Provide the [x, y] coordinate of the cell's center where the given text is located.  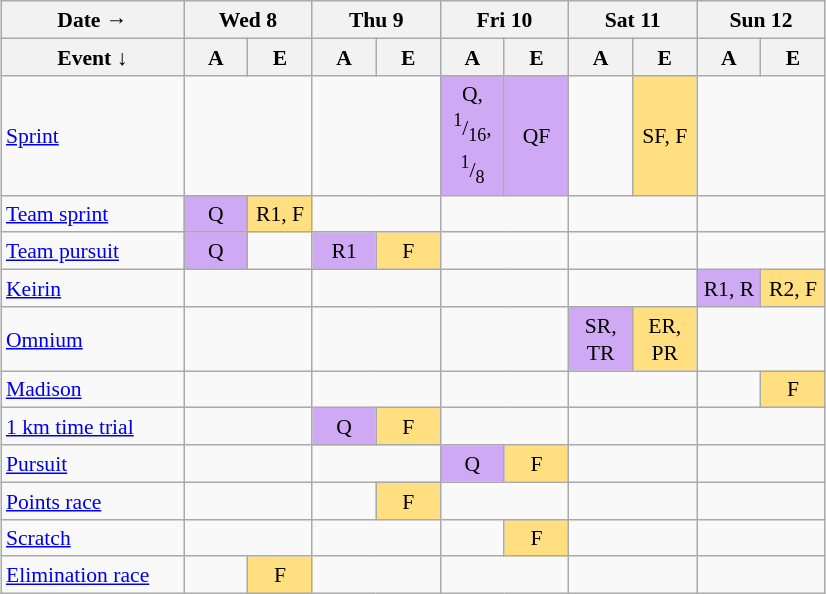
Team pursuit [92, 250]
Pursuit [92, 464]
R1, R [729, 288]
Omnium [92, 339]
1 km time trial [92, 426]
Q, 1/16, 1/8 [472, 135]
Team sprint [92, 214]
SF, F [665, 135]
Sat 11 [633, 20]
QF [536, 135]
Madison [92, 390]
R1, F [280, 214]
Sprint [92, 135]
R2, F [793, 288]
Thu 9 [376, 20]
Points race [92, 500]
Scratch [92, 538]
Fri 10 [504, 20]
Elimination race [92, 574]
Event ↓ [92, 56]
R1 [344, 250]
SR, TR [601, 339]
Date → [92, 20]
Keirin [92, 288]
Wed 8 [248, 20]
Sun 12 [761, 20]
ER, PR [665, 339]
